Return [x, y] of the center of cell containing provided text 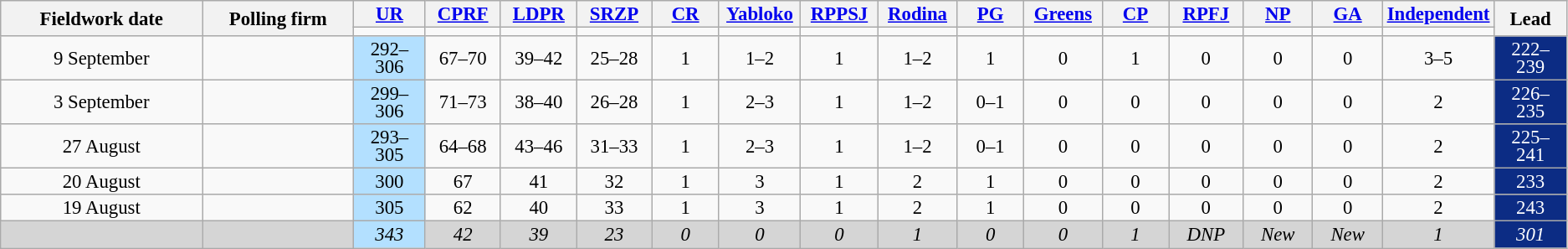
26–28 [614, 102]
299–306 [390, 102]
25–28 [614, 59]
RPFJ [1207, 14]
67 [463, 182]
32 [614, 182]
Independent [1437, 14]
CP [1135, 14]
300 [390, 182]
39 [539, 235]
9 September [102, 59]
33 [614, 208]
71–73 [463, 102]
67–70 [463, 59]
Greens [1063, 14]
NP [1278, 14]
31–33 [614, 146]
3 September [102, 102]
42 [463, 235]
LDPR [539, 14]
Yabloko [760, 14]
43–46 [539, 146]
DNP [1207, 235]
243 [1531, 208]
40 [539, 208]
SRZP [614, 14]
27 August [102, 146]
233 [1531, 182]
PG [990, 14]
301 [1531, 235]
Lead [1531, 18]
23 [614, 235]
62 [463, 208]
CR [686, 14]
343 [390, 235]
64–68 [463, 146]
Rodina [918, 14]
UR [390, 14]
RPPSJ [840, 14]
Polling firm [278, 18]
225–241 [1531, 146]
41 [539, 182]
39–42 [539, 59]
292–306 [390, 59]
38–40 [539, 102]
GA [1347, 14]
222–239 [1531, 59]
226–235 [1531, 102]
293–305 [390, 146]
Fieldwork date [102, 18]
19 August [102, 208]
CPRF [463, 14]
20 August [102, 182]
3–5 [1437, 59]
305 [390, 208]
